Detect which cell encompasses the target text, then output its [X, Y] center coordinate. 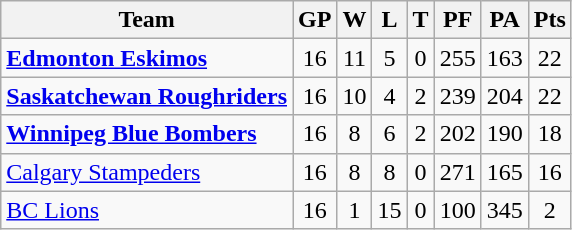
255 [458, 58]
10 [354, 96]
190 [504, 134]
163 [504, 58]
Winnipeg Blue Bombers [147, 134]
PA [504, 20]
345 [504, 210]
GP [315, 20]
BC Lions [147, 210]
1 [354, 210]
18 [550, 134]
T [420, 20]
4 [390, 96]
100 [458, 210]
6 [390, 134]
11 [354, 58]
Team [147, 20]
Saskatchewan Roughriders [147, 96]
5 [390, 58]
202 [458, 134]
Calgary Stampeders [147, 172]
Edmonton Eskimos [147, 58]
L [390, 20]
239 [458, 96]
271 [458, 172]
204 [504, 96]
PF [458, 20]
W [354, 20]
Pts [550, 20]
165 [504, 172]
15 [390, 210]
